Locate the cell with the specified text and output its [x, y] center coordinate. 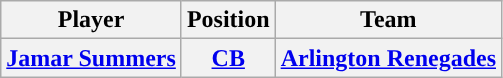
CB [228, 58]
Position [228, 20]
Jamar Summers [92, 58]
Arlington Renegades [388, 58]
Team [388, 20]
Player [92, 20]
